For the text-containing cell, return its midpoint in [X, Y] coordinate format. 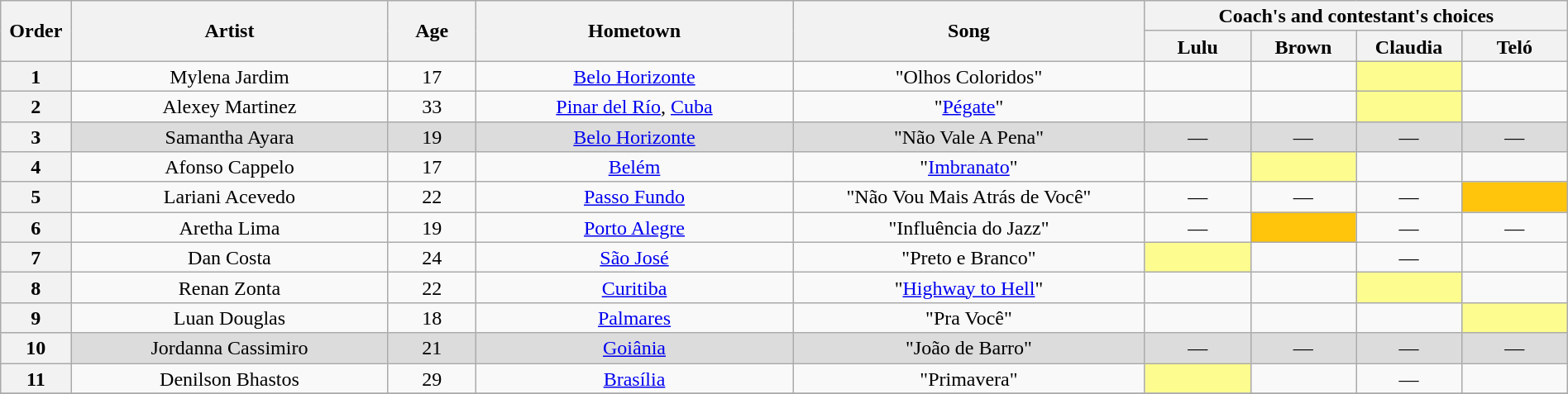
"Olhos Coloridos" [969, 76]
Luan Douglas [230, 317]
Samantha Ayara [230, 137]
Brasília [633, 378]
5 [36, 197]
Passo Fundo [633, 197]
4 [36, 167]
Palmares [633, 317]
Porto Alegre [633, 228]
Denilson Bhastos [230, 378]
24 [432, 258]
Lulu [1198, 46]
"Highway to Hell" [969, 287]
18 [432, 317]
Goiânia [633, 349]
Curitiba [633, 287]
Song [969, 31]
1 [36, 76]
"Pégate" [969, 106]
33 [432, 106]
Order [36, 31]
10 [36, 349]
Renan Zonta [230, 287]
Brown [1303, 46]
Alexey Martinez [230, 106]
"Influência do Jazz" [969, 228]
21 [432, 349]
Mylena Jardim [230, 76]
6 [36, 228]
2 [36, 106]
"Pra Você" [969, 317]
"Preto e Branco" [969, 258]
7 [36, 258]
"Não Vou Mais Atrás de Você" [969, 197]
"João de Barro" [969, 349]
"Imbranato" [969, 167]
Age [432, 31]
9 [36, 317]
Claudia [1409, 46]
São José [633, 258]
Jordanna Cassimiro [230, 349]
Hometown [633, 31]
Aretha Lima [230, 228]
Dan Costa [230, 258]
Belém [633, 167]
Pinar del Río, Cuba [633, 106]
Artist [230, 31]
Lariani Acevedo [230, 197]
11 [36, 378]
Coach's and contestant's choices [1356, 17]
"Não Vale A Pena" [969, 137]
29 [432, 378]
3 [36, 137]
"Primavera" [969, 378]
Teló [1514, 46]
Afonso Cappelo [230, 167]
8 [36, 287]
